Pinpoint the cell where the given text exists, returning its (X, Y) midpoint coordinate. 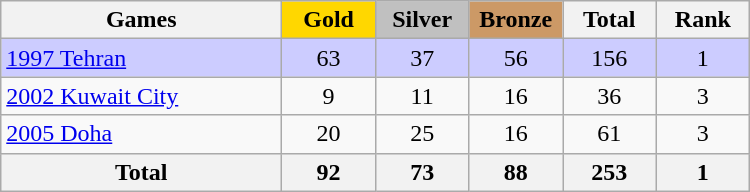
25 (422, 134)
11 (422, 96)
63 (329, 58)
9 (329, 96)
2005 Doha (142, 134)
1997 Tehran (142, 58)
92 (329, 172)
Bronze (516, 20)
88 (516, 172)
253 (609, 172)
20 (329, 134)
61 (609, 134)
Rank (703, 20)
2002 Kuwait City (142, 96)
156 (609, 58)
37 (422, 58)
Silver (422, 20)
Games (142, 20)
Gold (329, 20)
36 (609, 96)
73 (422, 172)
56 (516, 58)
